Return the (x, y) coordinate for the center point of the cell that contains the specified text.  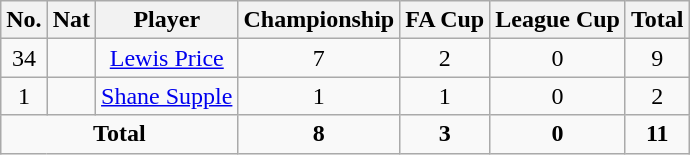
9 (657, 58)
Championship (319, 20)
Player (167, 20)
11 (657, 134)
FA Cup (445, 20)
34 (24, 58)
8 (319, 134)
No. (24, 20)
Shane Supple (167, 96)
Lewis Price (167, 58)
League Cup (558, 20)
7 (319, 58)
Nat (71, 20)
3 (445, 134)
